Find where the given text appears and provide that cell's center as [x, y] coordinate. 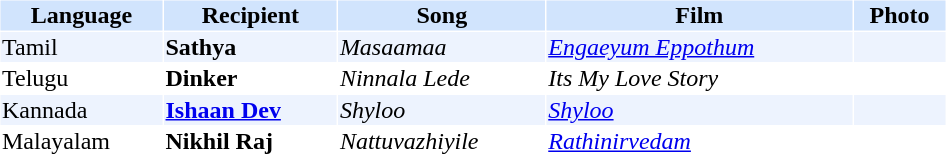
Recipient [250, 15]
Engaeyum Eppothum [700, 47]
Song [442, 15]
Language [81, 15]
Masaamaa [442, 47]
Sathya [250, 47]
Ninnala Lede [442, 79]
Tamil [81, 47]
Its My Love Story [700, 79]
Dinker [250, 79]
Ishaan Dev [250, 110]
Telugu [81, 79]
Photo [899, 15]
Film [700, 15]
Kannada [81, 110]
